Scan for the cell matching the given text and deliver its [x, y] coordinate at center. 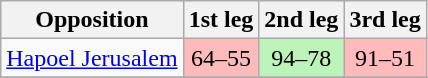
64–55 [221, 58]
2nd leg [302, 20]
94–78 [302, 58]
91–51 [385, 58]
Opposition [92, 20]
1st leg [221, 20]
Hapoel Jerusalem [92, 58]
3rd leg [385, 20]
